Locate the cell with the specified text and output its [X, Y] center coordinate. 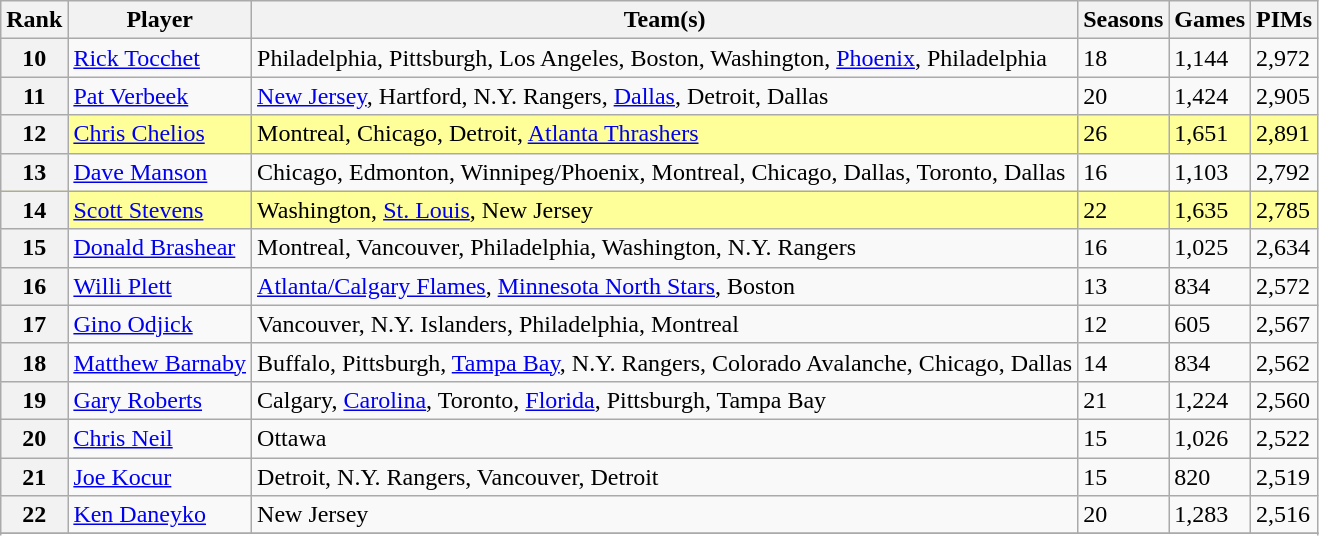
1,144 [1210, 58]
2,785 [1284, 210]
Scott Stevens [160, 210]
Joe Kocur [160, 477]
Donald Brashear [160, 248]
2,792 [1284, 172]
2,562 [1284, 362]
1,026 [1210, 438]
2,560 [1284, 400]
2,519 [1284, 477]
2,572 [1284, 286]
Gino Odjick [160, 324]
Chris Neil [160, 438]
Chris Chelios [160, 134]
Pat Verbeek [160, 96]
Seasons [1124, 20]
1,283 [1210, 515]
1,224 [1210, 400]
Ken Daneyko [160, 515]
Dave Manson [160, 172]
26 [1124, 134]
2,516 [1284, 515]
Rick Tocchet [160, 58]
Rank [34, 20]
Gary Roberts [160, 400]
820 [1210, 477]
Buffalo, Pittsburgh, Tampa Bay, N.Y. Rangers, Colorado Avalanche, Chicago, Dallas [665, 362]
Games [1210, 20]
Calgary, Carolina, Toronto, Florida, Pittsburgh, Tampa Bay [665, 400]
Montreal, Vancouver, Philadelphia, Washington, N.Y. Rangers [665, 248]
Philadelphia, Pittsburgh, Los Angeles, Boston, Washington, Phoenix, Philadelphia [665, 58]
2,634 [1284, 248]
1,025 [1210, 248]
Chicago, Edmonton, Winnipeg/Phoenix, Montreal, Chicago, Dallas, Toronto, Dallas [665, 172]
2,905 [1284, 96]
2,891 [1284, 134]
New Jersey, Hartford, N.Y. Rangers, Dallas, Detroit, Dallas [665, 96]
Washington, St. Louis, New Jersey [665, 210]
Ottawa [665, 438]
1,651 [1210, 134]
11 [34, 96]
Vancouver, N.Y. Islanders, Philadelphia, Montreal [665, 324]
1,103 [1210, 172]
1,635 [1210, 210]
605 [1210, 324]
2,567 [1284, 324]
Team(s) [665, 20]
New Jersey [665, 515]
PIMs [1284, 20]
2,972 [1284, 58]
10 [34, 58]
Montreal, Chicago, Detroit, Atlanta Thrashers [665, 134]
Willi Plett [160, 286]
2,522 [1284, 438]
1,424 [1210, 96]
19 [34, 400]
Player [160, 20]
17 [34, 324]
Matthew Barnaby [160, 362]
Detroit, N.Y. Rangers, Vancouver, Detroit [665, 477]
Atlanta/Calgary Flames, Minnesota North Stars, Boston [665, 286]
